Capture the cell that displays the provided text and extract its (x, y) central coordinate. 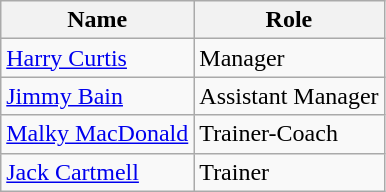
Jimmy Bain (98, 96)
Name (98, 20)
Trainer (289, 172)
Manager (289, 58)
Trainer-Coach (289, 134)
Malky MacDonald (98, 134)
Assistant Manager (289, 96)
Role (289, 20)
Harry Curtis (98, 58)
Jack Cartmell (98, 172)
